Determine the (X, Y) coordinate at the center of the cell enclosing the given text.  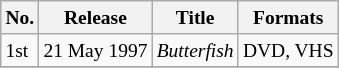
DVD, VHS (288, 50)
No. (20, 18)
Title (195, 18)
1st (20, 50)
Formats (288, 18)
21 May 1997 (96, 50)
Release (96, 18)
Butterfish (195, 50)
